Identify which cell holds the provided text, then report its [x, y] central coordinate. 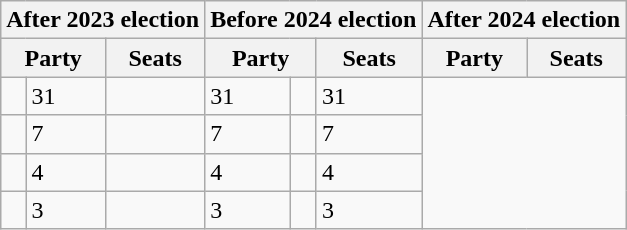
Before 2024 election [314, 20]
After 2023 election [103, 20]
After 2024 election [524, 20]
